From the cell containing the given text, extract its center point as [X, Y] coordinate. 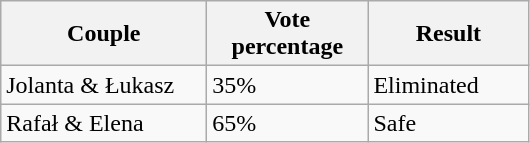
Safe [448, 123]
Eliminated [448, 85]
Result [448, 34]
Vote percentage [288, 34]
Jolanta & Łukasz [104, 85]
35% [288, 85]
Couple [104, 34]
Rafał & Elena [104, 123]
65% [288, 123]
